For the text-containing cell, return its midpoint in (X, Y) coordinate format. 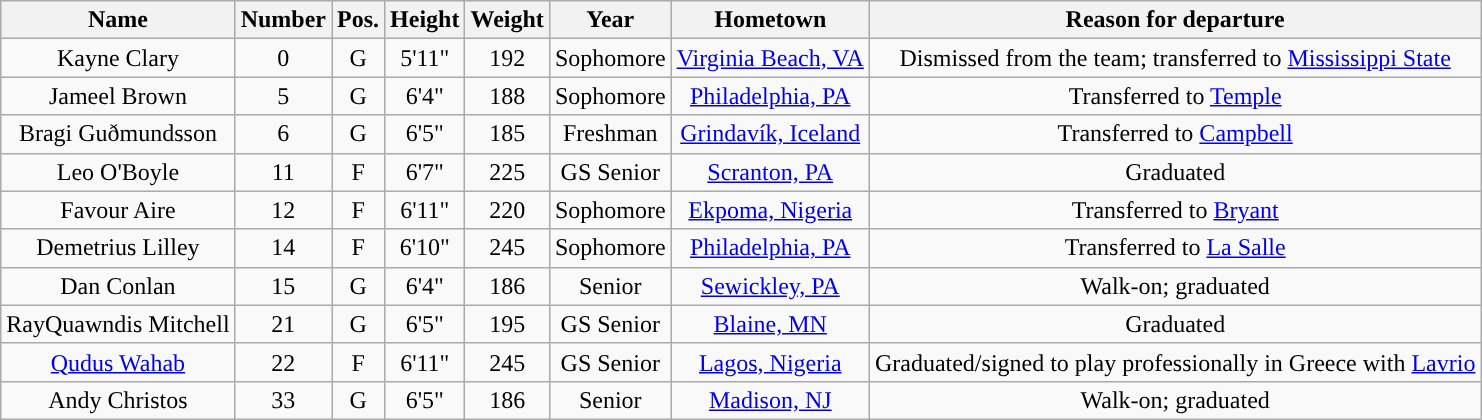
RayQuawndis Mitchell (118, 324)
Madison, NJ (770, 400)
Ekpoma, Nigeria (770, 210)
14 (283, 248)
Hometown (770, 20)
Leo O'Boyle (118, 172)
Lagos, Nigeria (770, 362)
Grindavík, Iceland (770, 134)
195 (507, 324)
Year (610, 20)
22 (283, 362)
Weight (507, 20)
15 (283, 286)
Number (283, 20)
Andy Christos (118, 400)
185 (507, 134)
Pos. (358, 20)
Scranton, PA (770, 172)
220 (507, 210)
Kayne Clary (118, 58)
Qudus Wahab (118, 362)
Jameel Brown (118, 96)
12 (283, 210)
Transferred to La Salle (1175, 248)
Transferred to Temple (1175, 96)
6'10" (425, 248)
Dismissed from the team; transferred to Mississippi State (1175, 58)
Virginia Beach, VA (770, 58)
225 (507, 172)
Transferred to Bryant (1175, 210)
5'11" (425, 58)
Favour Aire (118, 210)
188 (507, 96)
Bragi Guðmundsson (118, 134)
Demetrius Lilley (118, 248)
Graduated/signed to play professionally in Greece with Lavrio (1175, 362)
Height (425, 20)
Sewickley, PA (770, 286)
Blaine, MN (770, 324)
Name (118, 20)
33 (283, 400)
21 (283, 324)
Transferred to Campbell (1175, 134)
5 (283, 96)
Dan Conlan (118, 286)
6 (283, 134)
Reason for departure (1175, 20)
0 (283, 58)
11 (283, 172)
Freshman (610, 134)
6'7" (425, 172)
192 (507, 58)
